From the cell containing the given text, extract its center point as [x, y] coordinate. 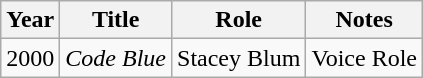
Code Blue [116, 58]
Role [239, 20]
Stacey Blum [239, 58]
2000 [30, 58]
Notes [364, 20]
Year [30, 20]
Voice Role [364, 58]
Title [116, 20]
